Extract the [x, y] coordinate from the center of the cell holding the provided text.  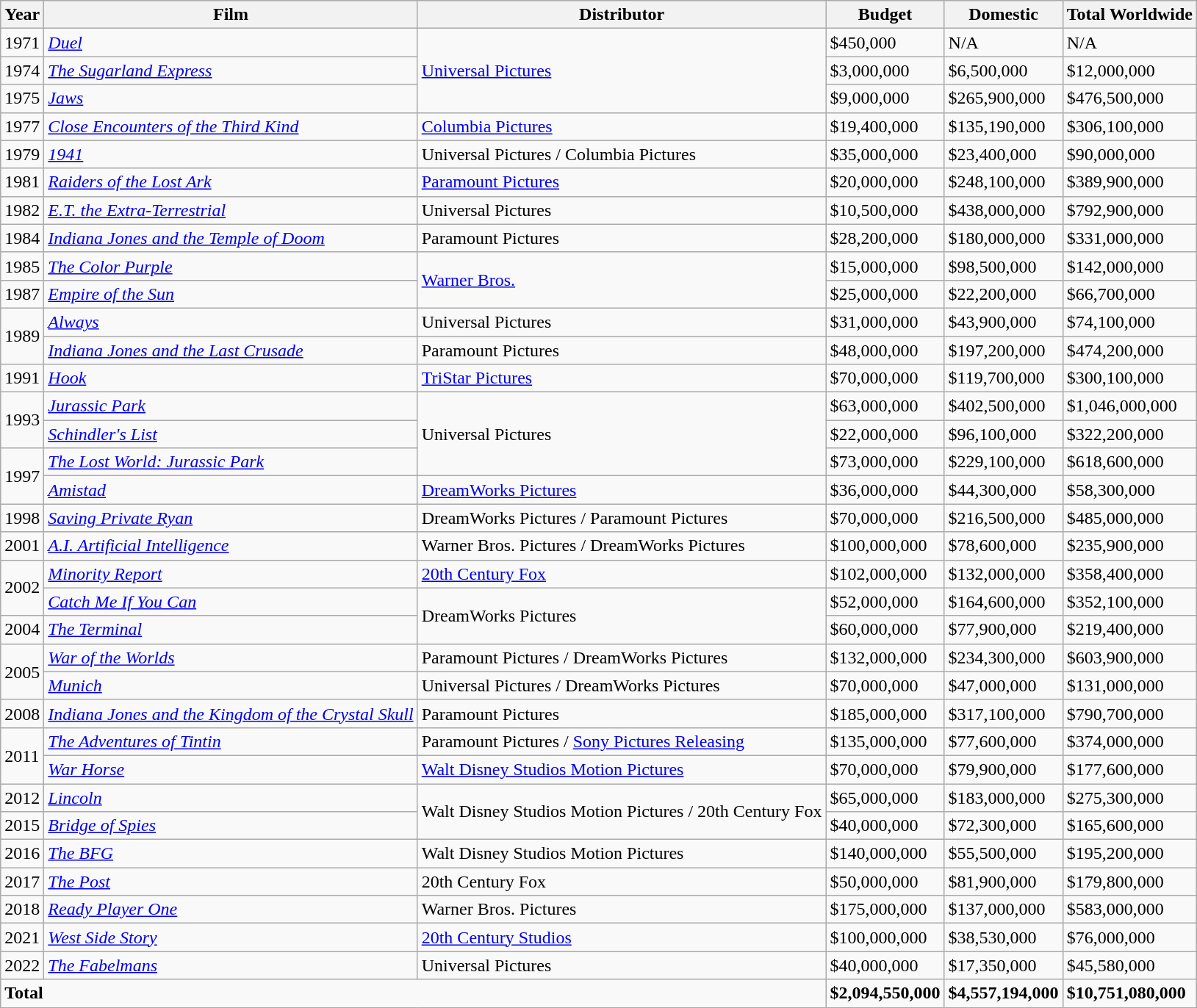
$96,100,000 [1004, 434]
$119,700,000 [1004, 378]
$76,000,000 [1129, 937]
$31,000,000 [885, 322]
Indiana Jones and the Last Crusade [231, 350]
$179,800,000 [1129, 882]
West Side Story [231, 937]
Ready Player One [231, 910]
$74,100,000 [1129, 322]
$60,000,000 [885, 630]
Raiders of the Lost Ark [231, 182]
$43,900,000 [1004, 322]
2011 [22, 755]
Munich [231, 685]
$6,500,000 [1004, 71]
$98,500,000 [1004, 266]
Lincoln [231, 797]
$438,000,000 [1004, 210]
$183,000,000 [1004, 797]
1979 [22, 154]
2021 [22, 937]
The BFG [231, 854]
Total Worldwide [1129, 15]
1991 [22, 378]
$485,000,000 [1129, 518]
$135,190,000 [1004, 126]
$9,000,000 [885, 98]
Indiana Jones and the Temple of Doom [231, 238]
1974 [22, 71]
$45,580,000 [1129, 965]
$79,900,000 [1004, 769]
Film [231, 15]
Domestic [1004, 15]
Paramount Pictures / Sony Pictures Releasing [622, 741]
Columbia Pictures [622, 126]
$28,200,000 [885, 238]
1981 [22, 182]
War Horse [231, 769]
Empire of the Sun [231, 294]
2018 [22, 910]
$35,000,000 [885, 154]
$72,300,000 [1004, 826]
$317,100,000 [1004, 713]
The Lost World: Jurassic Park [231, 462]
$583,000,000 [1129, 910]
Paramount Pictures / DreamWorks Pictures [622, 658]
The Fabelmans [231, 965]
$195,200,000 [1129, 854]
Warner Bros. Pictures [622, 910]
2008 [22, 713]
$374,000,000 [1129, 741]
$15,000,000 [885, 266]
A.I. Artificial Intelligence [231, 546]
$81,900,000 [1004, 882]
1975 [22, 98]
1977 [22, 126]
War of the Worlds [231, 658]
Warner Bros. Pictures / DreamWorks Pictures [622, 546]
$234,300,000 [1004, 658]
Universal Pictures / Columbia Pictures [622, 154]
$219,400,000 [1129, 630]
1982 [22, 210]
DreamWorks Pictures / Paramount Pictures [622, 518]
Close Encounters of the Third Kind [231, 126]
Walt Disney Studios Motion Pictures / 20th Century Fox [622, 811]
1998 [22, 518]
$165,600,000 [1129, 826]
$78,600,000 [1004, 546]
$10,751,080,000 [1129, 993]
Budget [885, 15]
The Post [231, 882]
2001 [22, 546]
2012 [22, 797]
$135,000,000 [885, 741]
1941 [231, 154]
$164,600,000 [1004, 602]
Saving Private Ryan [231, 518]
2017 [22, 882]
TriStar Pictures [622, 378]
$180,000,000 [1004, 238]
$47,000,000 [1004, 685]
$352,100,000 [1129, 602]
$25,000,000 [885, 294]
$12,000,000 [1129, 71]
$450,000 [885, 43]
The Terminal [231, 630]
Distributor [622, 15]
$90,000,000 [1129, 154]
2022 [22, 965]
1997 [22, 476]
$402,500,000 [1004, 406]
$58,300,000 [1129, 490]
20th Century Studios [622, 937]
Amistad [231, 490]
$140,000,000 [885, 854]
Always [231, 322]
$66,700,000 [1129, 294]
$275,300,000 [1129, 797]
$3,000,000 [885, 71]
2005 [22, 672]
$1,046,000,000 [1129, 406]
$38,530,000 [1004, 937]
$52,000,000 [885, 602]
2016 [22, 854]
$197,200,000 [1004, 350]
$177,600,000 [1129, 769]
Jurassic Park [231, 406]
Warner Bros. [622, 280]
$131,000,000 [1129, 685]
1989 [22, 336]
$792,900,000 [1129, 210]
$77,900,000 [1004, 630]
The Adventures of Tintin [231, 741]
$306,100,000 [1129, 126]
2004 [22, 630]
$322,200,000 [1129, 434]
$55,500,000 [1004, 854]
2015 [22, 826]
$603,900,000 [1129, 658]
$142,000,000 [1129, 266]
1971 [22, 43]
$63,000,000 [885, 406]
$22,000,000 [885, 434]
$77,600,000 [1004, 741]
$65,000,000 [885, 797]
$50,000,000 [885, 882]
1984 [22, 238]
Minority Report [231, 574]
Bridge of Spies [231, 826]
Duel [231, 43]
Year [22, 15]
$331,000,000 [1129, 238]
1987 [22, 294]
The Sugarland Express [231, 71]
$185,000,000 [885, 713]
E.T. the Extra-Terrestrial [231, 210]
$36,000,000 [885, 490]
$44,300,000 [1004, 490]
$2,094,550,000 [885, 993]
Schindler's List [231, 434]
Jaws [231, 98]
$618,600,000 [1129, 462]
$17,350,000 [1004, 965]
Indiana Jones and the Kingdom of the Crystal Skull [231, 713]
$300,100,000 [1129, 378]
$22,200,000 [1004, 294]
1985 [22, 266]
$358,400,000 [1129, 574]
$790,700,000 [1129, 713]
The Color Purple [231, 266]
$23,400,000 [1004, 154]
Total [413, 993]
$102,000,000 [885, 574]
$48,000,000 [885, 350]
$175,000,000 [885, 910]
Universal Pictures / DreamWorks Pictures [622, 685]
$235,900,000 [1129, 546]
$19,400,000 [885, 126]
1993 [22, 420]
$474,200,000 [1129, 350]
2002 [22, 588]
$229,100,000 [1004, 462]
$476,500,000 [1129, 98]
$216,500,000 [1004, 518]
$20,000,000 [885, 182]
$73,000,000 [885, 462]
$265,900,000 [1004, 98]
$4,557,194,000 [1004, 993]
$248,100,000 [1004, 182]
$137,000,000 [1004, 910]
Hook [231, 378]
$389,900,000 [1129, 182]
Catch Me If You Can [231, 602]
$10,500,000 [885, 210]
